Output the (X, Y) coordinate of the center of the cell containing the given text.  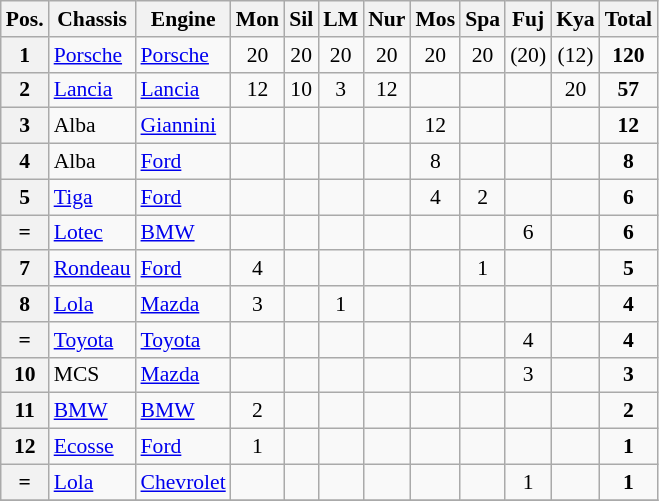
57 (628, 90)
(12) (576, 55)
Giannini (184, 126)
Chassis (92, 19)
Total (628, 19)
MCS (92, 375)
Ecosse (92, 447)
11 (25, 411)
Lotec (92, 233)
Chevrolet (184, 482)
Sil (301, 19)
Pos. (25, 19)
Tiga (92, 197)
Spa (482, 19)
Mon (258, 19)
Nur (386, 19)
120 (628, 55)
LM (340, 19)
Engine (184, 19)
Mos (435, 19)
Kya (576, 19)
Fuj (528, 19)
(20) (528, 55)
7 (25, 269)
Rondeau (92, 269)
